Return (x, y) of the center of cell containing provided text 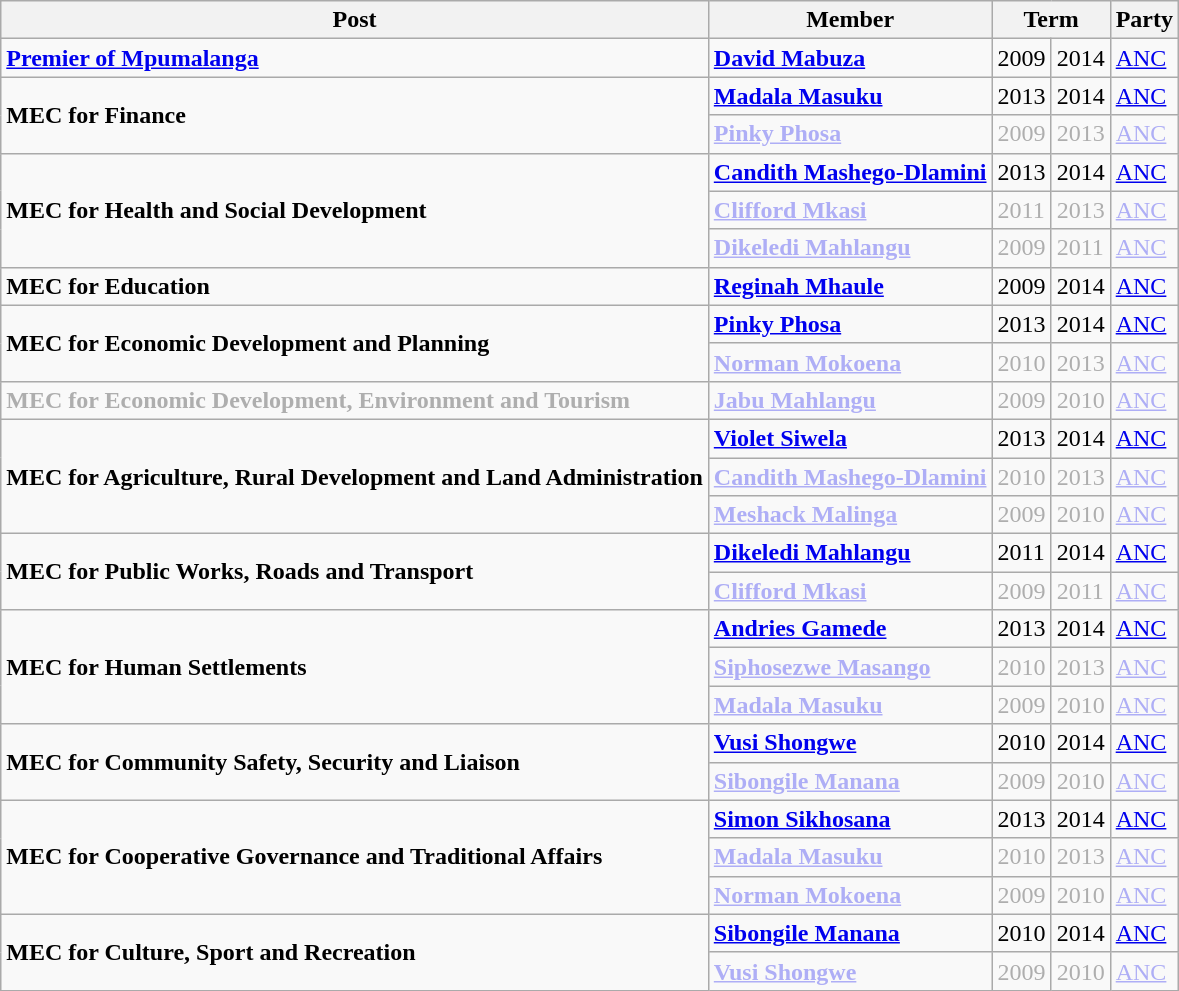
Reginah Mhaule (850, 286)
Violet Siwela (850, 438)
Post (355, 20)
MEC for Human Settlements (355, 667)
MEC for Community Safety, Security and Liaison (355, 762)
MEC for Economic Development and Planning (355, 343)
Member (850, 20)
MEC for Cooperative Governance and Traditional Affairs (355, 857)
MEC for Health and Social Development (355, 210)
MEC for Culture, Sport and Recreation (355, 952)
MEC for Economic Development, Environment and Tourism (355, 400)
MEC for Agriculture, Rural Development and Land Administration (355, 476)
Jabu Mahlangu (850, 400)
Simon Sikhosana (850, 819)
Term (1051, 20)
MEC for Finance (355, 115)
David Mabuza (850, 58)
Andries Gamede (850, 629)
Premier of Mpumalanga (355, 58)
MEC for Public Works, Roads and Transport (355, 572)
MEC for Education (355, 286)
Siphosezwe Masango (850, 667)
Meshack Malinga (850, 515)
Party (1144, 20)
